Capture the cell that displays the provided text and extract its [X, Y] central coordinate. 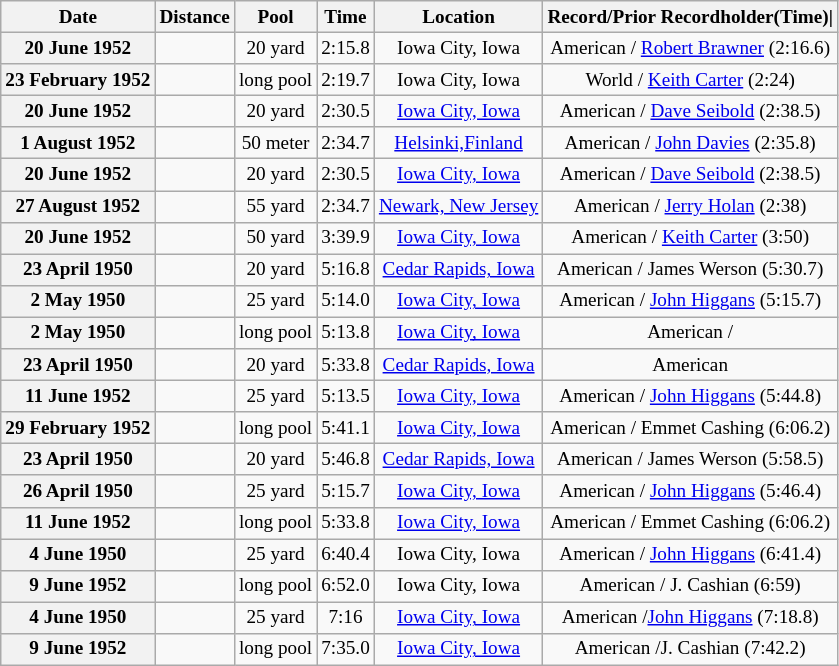
American /John Higgans (7:18.8) [690, 618]
Location [458, 17]
6:52.0 [346, 586]
5:15.7 [346, 491]
2:19.7 [346, 80]
7:16 [346, 618]
American / Jerry Holan (2:38) [690, 206]
2:15.8 [346, 48]
American /J. Cashian (7:42.2) [690, 649]
23 February 1952 [78, 80]
American / John Higgans (5:15.7) [690, 301]
50 meter [275, 143]
American / John Davies (2:35.8) [690, 143]
50 yard [275, 238]
5:16.8 [346, 270]
American / John Higgans (6:41.4) [690, 554]
American / Robert Brawner (2:16.6) [690, 48]
5:41.1 [346, 428]
American [690, 365]
5:13.5 [346, 396]
3:39.9 [346, 238]
American / Keith Carter (3:50) [690, 238]
55 yard [275, 206]
6:40.4 [346, 554]
Date [78, 17]
American / James Werson (5:30.7) [690, 270]
26 April 1950 [78, 491]
American / J. Cashian (6:59) [690, 586]
Distance [195, 17]
27 August 1952 [78, 206]
American / [690, 333]
American / John Higgans (5:46.4) [690, 491]
1 August 1952 [78, 143]
Time [346, 17]
Pool [275, 17]
Newark, New Jersey [458, 206]
American / John Higgans (5:44.8) [690, 396]
Record/Prior Recordholder(Time)| [690, 17]
5:46.8 [346, 460]
American / James Werson (5:58.5) [690, 460]
Helsinki,Finland [458, 143]
5:13.8 [346, 333]
5:14.0 [346, 301]
29 February 1952 [78, 428]
World / Keith Carter (2:24) [690, 80]
7:35.0 [346, 649]
